From the cell containing the given text, extract its center point as (x, y) coordinate. 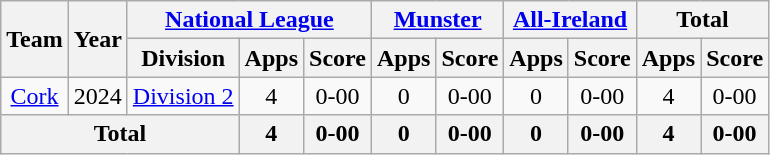
Team (35, 39)
Year (98, 39)
National League (249, 20)
All-Ireland (570, 20)
Cork (35, 96)
2024 (98, 96)
Division 2 (183, 96)
Munster (437, 20)
Division (183, 58)
